Return (x, y) of the center of cell containing provided text 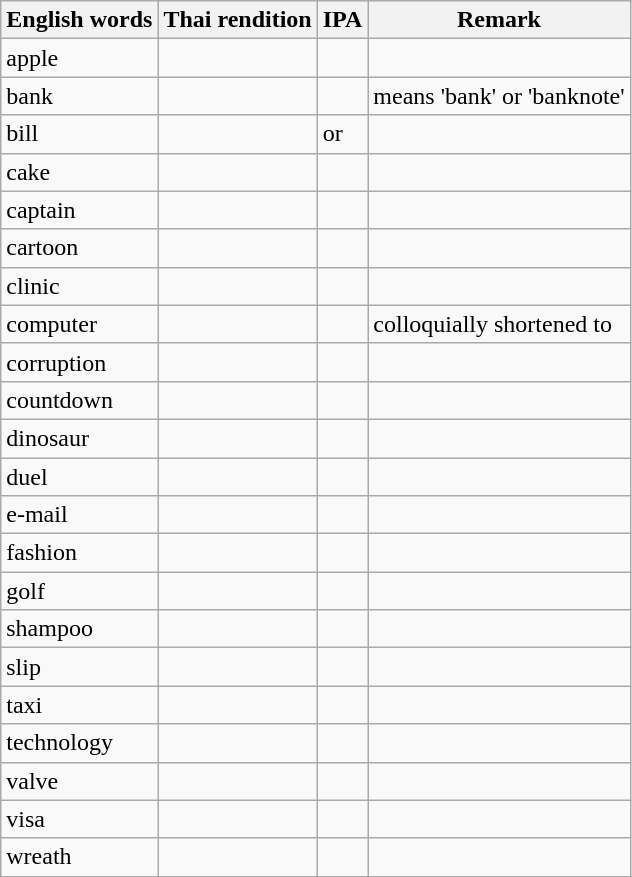
technology (80, 743)
bill (80, 134)
captain (80, 210)
apple (80, 58)
cake (80, 172)
visa (80, 819)
cartoon (80, 248)
wreath (80, 857)
bank (80, 96)
slip (80, 667)
dinosaur (80, 438)
e-mail (80, 515)
means 'bank' or 'banknote' (499, 96)
IPA (342, 20)
valve (80, 781)
clinic (80, 286)
shampoo (80, 629)
Thai rendition (238, 20)
Remark (499, 20)
fashion (80, 553)
countdown (80, 400)
colloquially shortened to (499, 324)
corruption (80, 362)
English words (80, 20)
computer (80, 324)
golf (80, 591)
taxi (80, 705)
duel (80, 477)
or (342, 134)
